Extract the (X, Y) coordinate from the center of the cell holding the provided text.  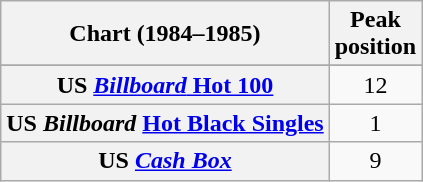
1 (375, 123)
US Billboard Hot 100 (165, 85)
Chart (1984–1985) (165, 34)
US Billboard Hot Black Singles (165, 123)
US Cash Box (165, 161)
12 (375, 85)
9 (375, 161)
Peakposition (375, 34)
